From the cell containing the given text, extract its center point as [x, y] coordinate. 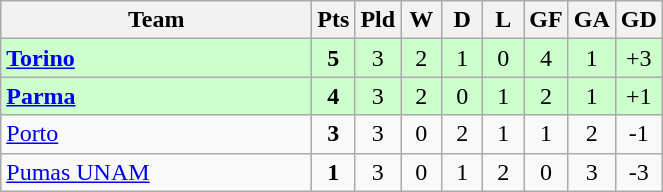
Pts [334, 20]
GA [592, 20]
Torino [156, 58]
Parma [156, 96]
-1 [638, 134]
+3 [638, 58]
+1 [638, 96]
L [504, 20]
Porto [156, 134]
GD [638, 20]
Pumas UNAM [156, 172]
5 [334, 58]
Pld [378, 20]
W [422, 20]
-3 [638, 172]
D [462, 20]
Team [156, 20]
GF [546, 20]
